Identify which cell holds the provided text, then report its [x, y] central coordinate. 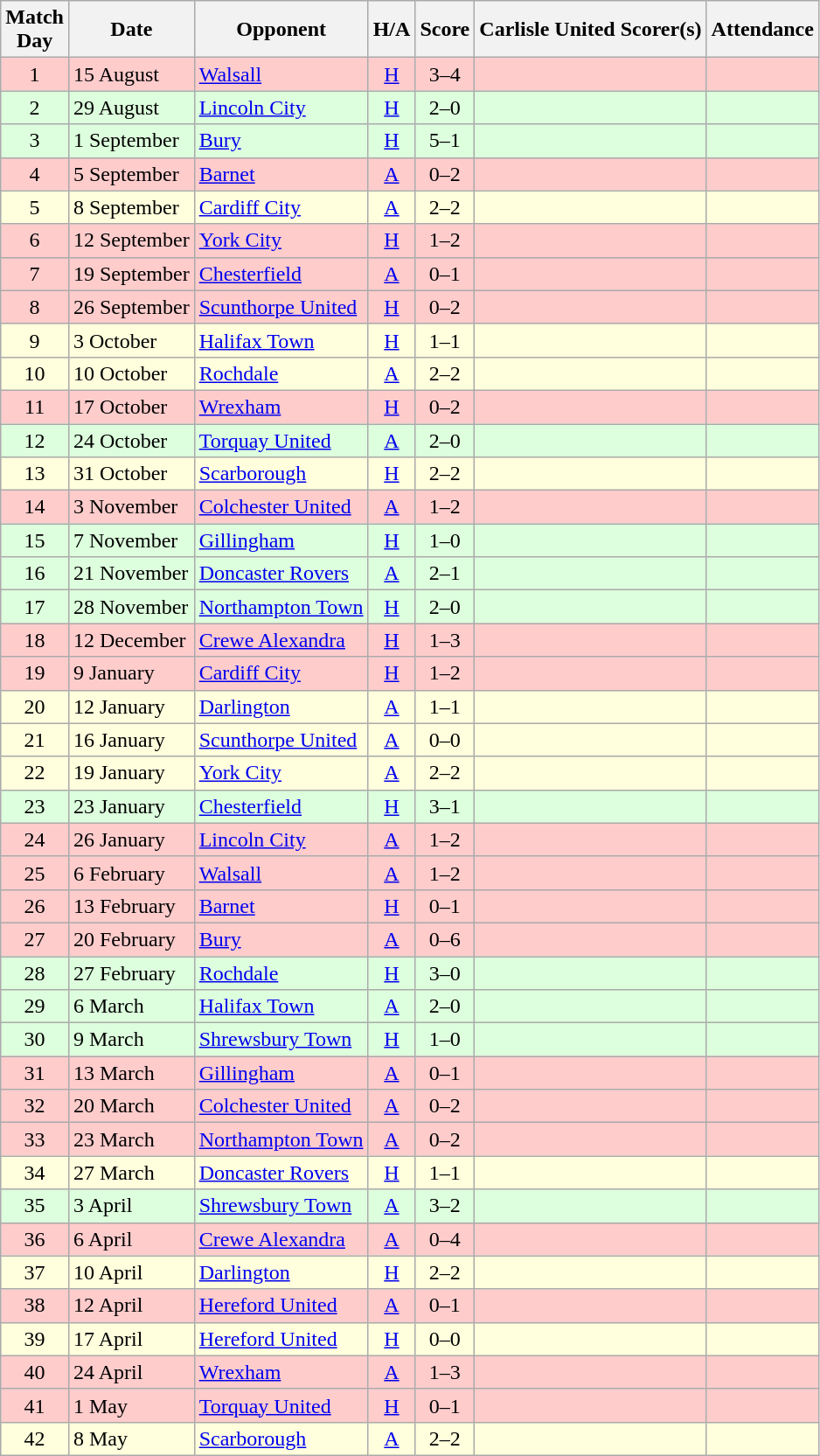
5–1 [445, 141]
8 May [131, 1439]
12 December [131, 640]
9 January [131, 673]
18 [35, 640]
Attendance [762, 30]
2–1 [445, 574]
9 March [131, 1040]
36 [35, 1239]
29 [35, 1007]
17 [35, 607]
6 February [131, 873]
27 [35, 939]
8 September [131, 207]
20 March [131, 1106]
4 [35, 174]
17 April [131, 1339]
15 August [131, 74]
15 [35, 540]
H/A [392, 30]
3–0 [445, 973]
17 October [131, 407]
31 [35, 1073]
13 [35, 474]
Date [131, 30]
2 [35, 108]
38 [35, 1306]
0–6 [445, 939]
1 May [131, 1405]
33 [35, 1139]
1 [35, 74]
9 [35, 340]
12 April [131, 1306]
5 September [131, 174]
20 February [131, 939]
20 [35, 707]
32 [35, 1106]
24 April [131, 1372]
3 April [131, 1206]
Opponent [281, 30]
Score [445, 30]
30 [35, 1040]
12 September [131, 240]
12 January [131, 707]
40 [35, 1372]
7 November [131, 540]
6 [35, 240]
31 October [131, 474]
3–4 [445, 74]
5 [35, 207]
23 March [131, 1139]
13 February [131, 906]
27 March [131, 1173]
0–4 [445, 1239]
10 April [131, 1272]
6 March [131, 1007]
41 [35, 1405]
Carlisle United Scorer(s) [591, 30]
24 [35, 839]
23 [35, 806]
19 [35, 673]
3–1 [445, 806]
23 January [131, 806]
19 September [131, 274]
21 November [131, 574]
13 March [131, 1073]
29 August [131, 108]
27 February [131, 973]
39 [35, 1339]
24 October [131, 440]
26 September [131, 307]
16 January [131, 740]
10 October [131, 373]
7 [35, 274]
3 November [131, 507]
14 [35, 507]
3 [35, 141]
12 [35, 440]
16 [35, 574]
21 [35, 740]
26 [35, 906]
25 [35, 873]
8 [35, 307]
22 [35, 773]
Match Day [35, 30]
35 [35, 1206]
26 January [131, 839]
1 September [131, 141]
28 November [131, 607]
6 April [131, 1239]
3 October [131, 340]
11 [35, 407]
37 [35, 1272]
19 January [131, 773]
10 [35, 373]
28 [35, 973]
3–2 [445, 1206]
42 [35, 1439]
34 [35, 1173]
